Provide the (X, Y) coordinate of the cell's center where the given text is located.  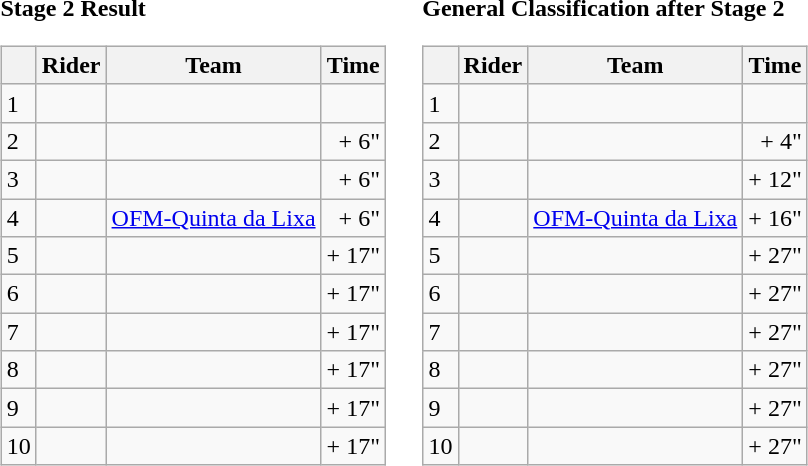
+ 12" (775, 179)
+ 4" (775, 141)
+ 16" (775, 217)
